Search for the cell housing the specified text and yield its [X, Y] center coordinate. 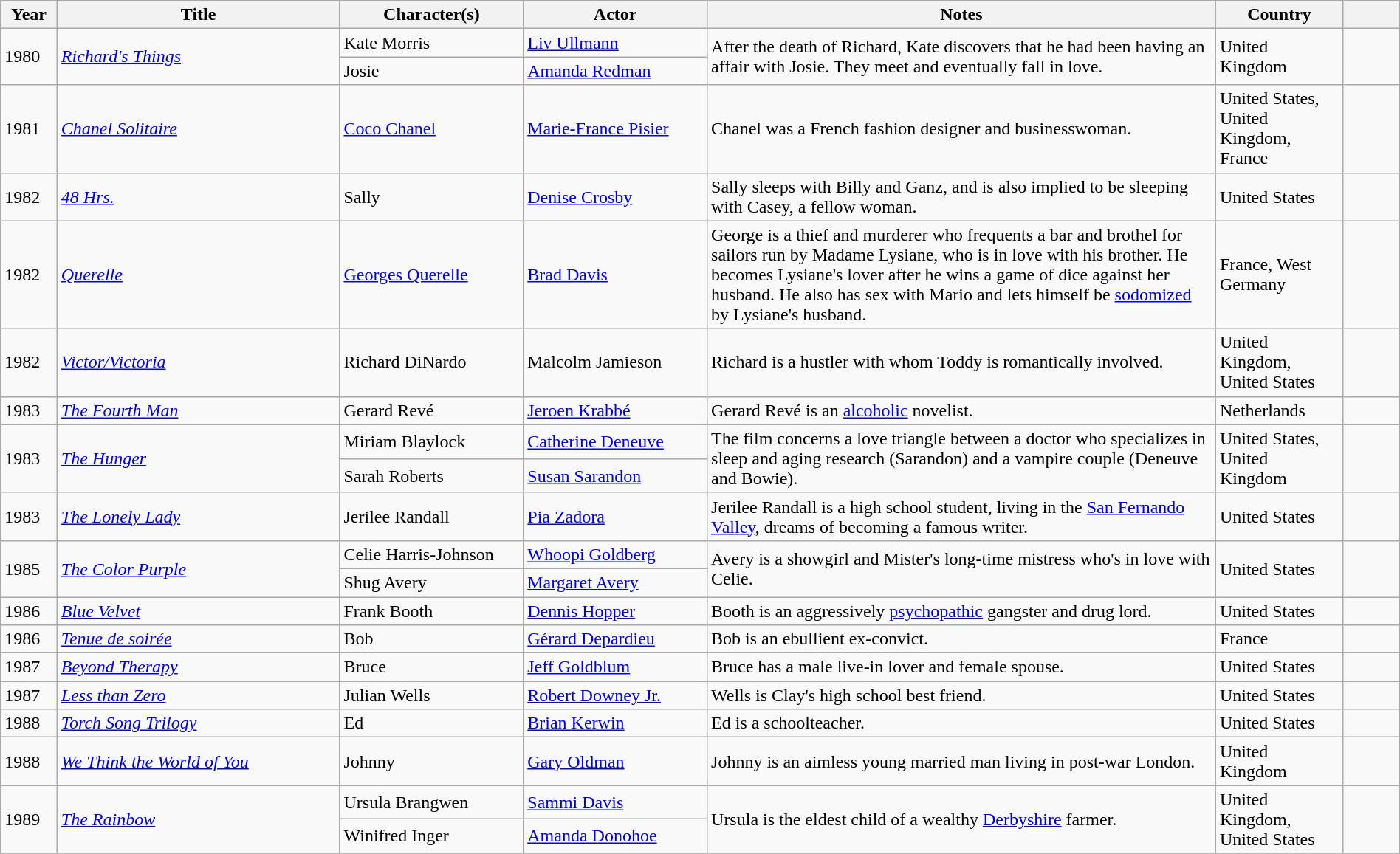
Johnny is an aimless young married man living in post-war London. [961, 762]
Dennis Hopper [616, 610]
The Color Purple [198, 568]
Gérard Depardieu [616, 639]
France, West Germany [1279, 275]
Liv Ullmann [616, 43]
Margaret Avery [616, 582]
Avery is a showgirl and Mister's long-time mistress who's in love with Celie. [961, 568]
France [1279, 639]
Less than Zero [198, 695]
1980 [30, 57]
Ursula is the eldest child of a wealthy Derbyshire farmer. [961, 819]
Pia Zadora [616, 517]
Ursula Brangwen [431, 802]
Booth is an aggressively psychopathic gangster and drug lord. [961, 610]
Country [1279, 15]
Gerard Revé [431, 410]
After the death of Richard, Kate discovers that he had been having an affair with Josie. They meet and eventually fall in love. [961, 57]
Susan Sarandon [616, 475]
Kate Morris [431, 43]
Frank Booth [431, 610]
Character(s) [431, 15]
Richard is a hustler with whom Toddy is romantically involved. [961, 362]
1989 [30, 819]
Miriam Blaylock [431, 441]
Shug Avery [431, 582]
Sally sleeps with Billy and Ganz, and is also implied to be sleeping with Casey, a fellow woman. [961, 196]
Notes [961, 15]
Title [198, 15]
Querelle [198, 275]
Ed is a schoolteacher. [961, 723]
Whoopi Goldberg [616, 554]
Wells is Clay's high school best friend. [961, 695]
Georges Querelle [431, 275]
Netherlands [1279, 410]
Catherine Deneuve [616, 441]
Actor [616, 15]
Julian Wells [431, 695]
Johnny [431, 762]
Bob [431, 639]
United States, United Kingdom, France [1279, 128]
Bruce [431, 667]
Victor/Victoria [198, 362]
48 Hrs. [198, 196]
Brian Kerwin [616, 723]
We Think the World of You [198, 762]
Marie-France Pisier [616, 128]
The film concerns a love triangle between a doctor who specializes in sleep and aging research (Sarandon) and a vampire couple (Deneuve and Bowie). [961, 458]
1981 [30, 128]
Sammi Davis [616, 802]
The Hunger [198, 458]
Year [30, 15]
Richard DiNardo [431, 362]
Jeff Goldblum [616, 667]
Bob is an ebullient ex-convict. [961, 639]
Sally [431, 196]
Brad Davis [616, 275]
Amanda Donohoe [616, 836]
Celie Harris-Johnson [431, 554]
Sarah Roberts [431, 475]
Coco Chanel [431, 128]
Robert Downey Jr. [616, 695]
Jeroen Krabbé [616, 410]
Gerard Revé is an alcoholic novelist. [961, 410]
The Rainbow [198, 819]
Amanda Redman [616, 71]
Ed [431, 723]
Jerilee Randall is a high school student, living in the San Fernando Valley, dreams of becoming a famous writer. [961, 517]
Denise Crosby [616, 196]
Chanel was a French fashion designer and businesswoman. [961, 128]
Beyond Therapy [198, 667]
The Lonely Lady [198, 517]
Winifred Inger [431, 836]
Jerilee Randall [431, 517]
Blue Velvet [198, 610]
Josie [431, 71]
Torch Song Trilogy [198, 723]
Malcolm Jamieson [616, 362]
Tenue de soirée [198, 639]
1985 [30, 568]
Bruce has a male live-in lover and female spouse. [961, 667]
United States, United Kingdom [1279, 458]
Chanel Solitaire [198, 128]
The Fourth Man [198, 410]
Gary Oldman [616, 762]
Richard's Things [198, 57]
